Return (X, Y) of the center of cell containing provided text 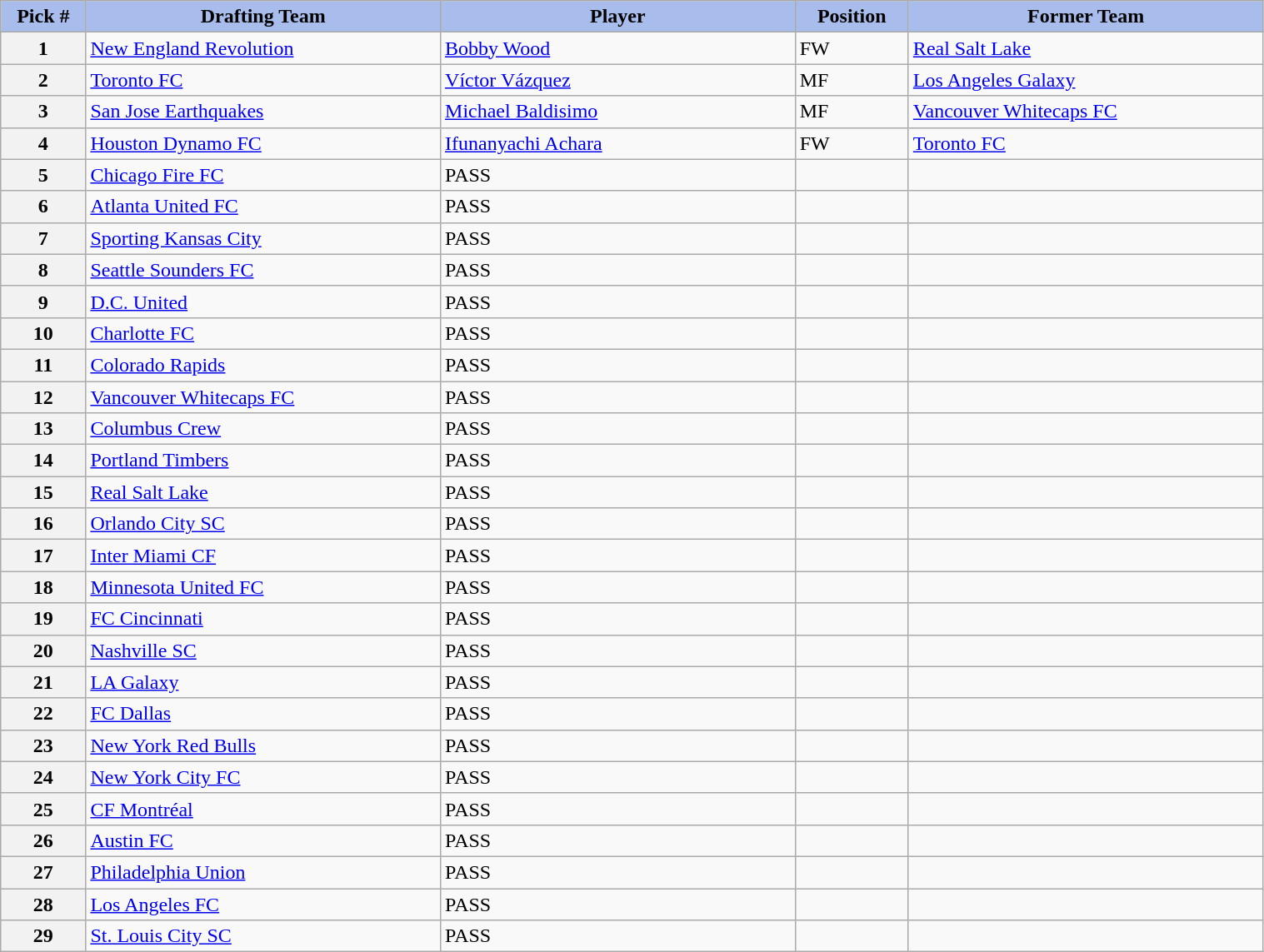
FC Cincinnati (263, 619)
FC Dallas (263, 714)
CF Montréal (263, 809)
New York City FC (263, 777)
9 (43, 302)
Austin FC (263, 840)
Houston Dynamo FC (263, 143)
Seattle Sounders FC (263, 270)
19 (43, 619)
7 (43, 238)
6 (43, 207)
Drafting Team (263, 17)
Michael Baldisimo (618, 112)
4 (43, 143)
Chicago Fire FC (263, 175)
5 (43, 175)
20 (43, 650)
Ifunanyachi Achara (618, 143)
Sporting Kansas City (263, 238)
14 (43, 461)
Position (852, 17)
Bobby Wood (618, 48)
Minnesota United FC (263, 587)
Former Team (1086, 17)
New York Red Bulls (263, 745)
Player (618, 17)
24 (43, 777)
11 (43, 365)
Los Angeles Galaxy (1086, 80)
15 (43, 492)
Orlando City SC (263, 524)
17 (43, 556)
10 (43, 333)
Pick # (43, 17)
1 (43, 48)
8 (43, 270)
13 (43, 429)
Víctor Vázquez (618, 80)
LA Galaxy (263, 682)
22 (43, 714)
Los Angeles FC (263, 904)
16 (43, 524)
3 (43, 112)
29 (43, 936)
Colorado Rapids (263, 365)
28 (43, 904)
26 (43, 840)
D.C. United (263, 302)
2 (43, 80)
San Jose Earthquakes (263, 112)
St. Louis City SC (263, 936)
Portland Timbers (263, 461)
12 (43, 397)
Philadelphia Union (263, 872)
18 (43, 587)
Atlanta United FC (263, 207)
Charlotte FC (263, 333)
New England Revolution (263, 48)
21 (43, 682)
25 (43, 809)
Nashville SC (263, 650)
27 (43, 872)
Inter Miami CF (263, 556)
23 (43, 745)
Columbus Crew (263, 429)
